From the cell containing the given text, extract its center point as (x, y) coordinate. 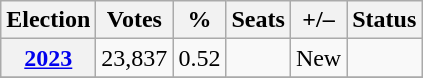
2023 (48, 58)
Seats (258, 20)
% (200, 20)
0.52 (200, 58)
+/– (318, 20)
Votes (134, 20)
23,837 (134, 58)
Election (48, 20)
New (318, 58)
Status (384, 20)
